Provide the (X, Y) coordinate of the cell's center where the given text is located.  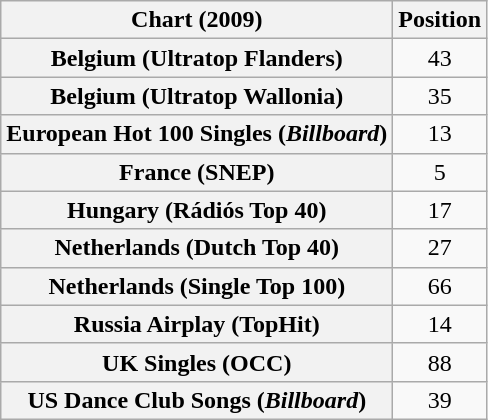
35 (440, 96)
Hungary (Rádiós Top 40) (197, 210)
27 (440, 248)
Position (440, 20)
43 (440, 58)
39 (440, 400)
Netherlands (Single Top 100) (197, 286)
88 (440, 362)
14 (440, 324)
13 (440, 134)
Netherlands (Dutch Top 40) (197, 248)
France (SNEP) (197, 172)
Chart (2009) (197, 20)
5 (440, 172)
17 (440, 210)
US Dance Club Songs (Billboard) (197, 400)
66 (440, 286)
Russia Airplay (TopHit) (197, 324)
Belgium (Ultratop Wallonia) (197, 96)
Belgium (Ultratop Flanders) (197, 58)
UK Singles (OCC) (197, 362)
European Hot 100 Singles (Billboard) (197, 134)
